Find where the given text appears and provide that cell's center as [x, y] coordinate. 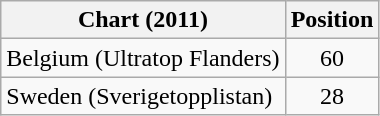
Chart (2011) [143, 20]
28 [332, 96]
60 [332, 58]
Position [332, 20]
Belgium (Ultratop Flanders) [143, 58]
Sweden (Sverigetopplistan) [143, 96]
